Determine the (x, y) coordinate at the center of the cell enclosing the given text.  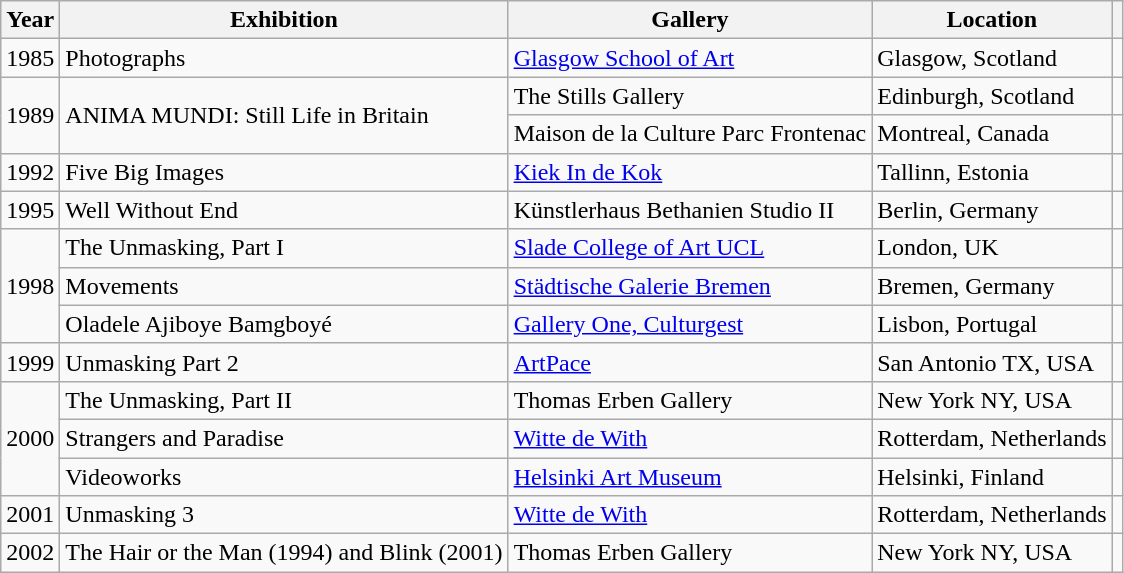
1998 (30, 286)
The Unmasking, Part I (284, 248)
Location (992, 20)
2002 (30, 553)
Künstlerhaus Bethanien Studio II (690, 210)
Edinburgh, Scotland (992, 96)
Unmasking 3 (284, 515)
Gallery One, Culturgest (690, 324)
Bremen, Germany (992, 286)
Glasgow School of Art (690, 58)
Oladele Ajiboye Bamgboyé (284, 324)
London, UK (992, 248)
Maison de la Culture Parc Frontenac (690, 134)
Exhibition (284, 20)
Tallinn, Estonia (992, 172)
Montreal, Canada (992, 134)
Lisbon, Portugal (992, 324)
2001 (30, 515)
Movements (284, 286)
ArtPace (690, 362)
Unmasking Part 2 (284, 362)
Year (30, 20)
1999 (30, 362)
1995 (30, 210)
1989 (30, 115)
Kiek In de Kok (690, 172)
Five Big Images (284, 172)
Helsinki, Finland (992, 477)
The Hair or the Man (1994) and Blink (2001) (284, 553)
Berlin, Germany (992, 210)
San Antonio TX, USA (992, 362)
1992 (30, 172)
Gallery (690, 20)
The Stills Gallery (690, 96)
Städtische Galerie Bremen (690, 286)
1985 (30, 58)
Photographs (284, 58)
Slade College of Art UCL (690, 248)
Well Without End (284, 210)
Helsinki Art Museum (690, 477)
Glasgow, Scotland (992, 58)
Strangers and Paradise (284, 438)
2000 (30, 438)
Videoworks (284, 477)
The Unmasking, Part II (284, 400)
ANIMA MUNDI: Still Life in Britain (284, 115)
